Detect which cell encompasses the target text, then output its (x, y) center coordinate. 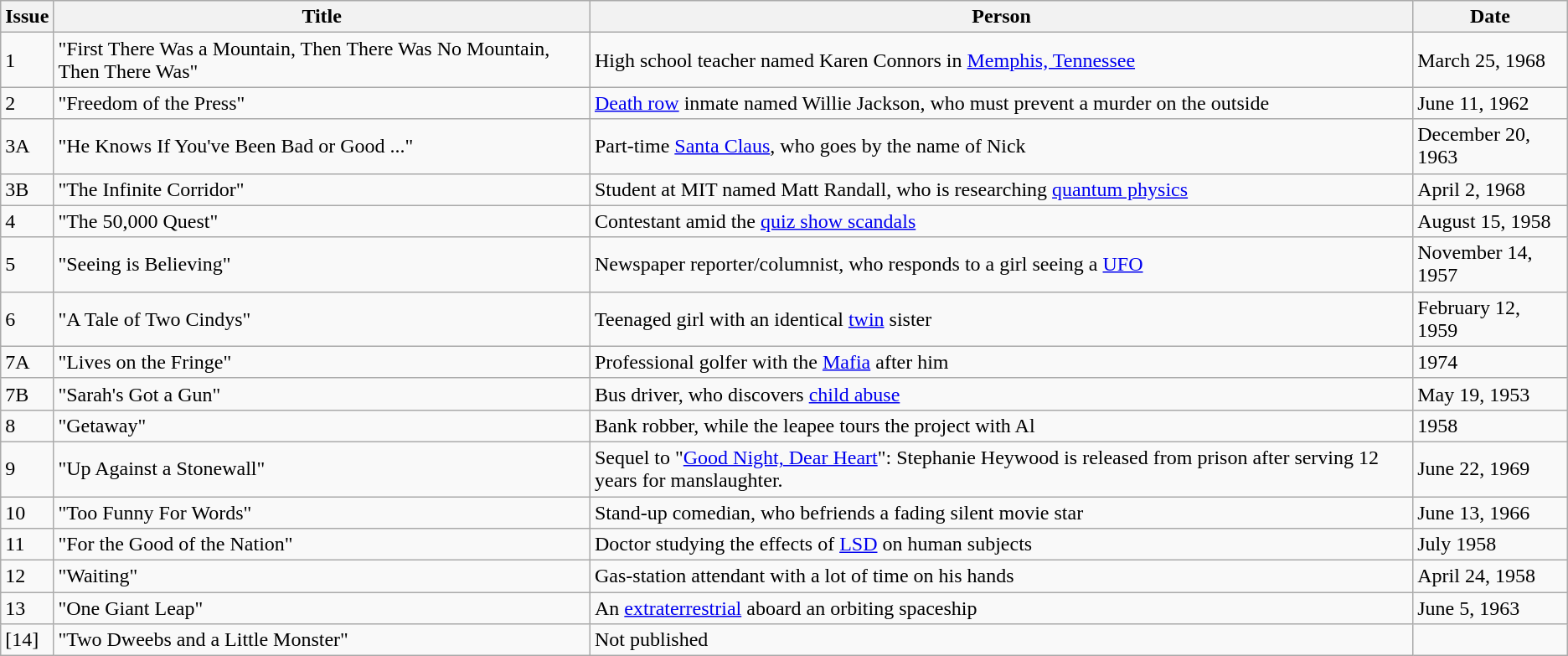
"First There Was a Mountain, Then There Was No Mountain, Then There Was" (322, 60)
"A Tale of Two Cindys" (322, 318)
Doctor studying the effects of LSD on human subjects (1001, 545)
Stand-up comedian, who befriends a fading silent movie star (1001, 512)
Issue (27, 17)
6 (27, 318)
8 (27, 426)
Part-time Santa Claus, who goes by the name of Nick (1001, 146)
"Seeing is Believing" (322, 265)
"Up Against a Stonewall" (322, 469)
13 (27, 608)
Death row inmate named Willie Jackson, who must prevent a murder on the outside (1001, 103)
"For the Good of the Nation" (322, 545)
"He Knows If You've Been Bad or Good ..." (322, 146)
"Getaway" (322, 426)
November 14, 1957 (1490, 265)
Newspaper reporter/columnist, who responds to a girl seeing a UFO (1001, 265)
10 (27, 512)
Sequel to "Good Night, Dear Heart": Stephanie Heywood is released from prison after serving 12 years for manslaughter. (1001, 469)
An extraterrestrial aboard an orbiting spaceship (1001, 608)
"Lives on the Fringe" (322, 362)
"The 50,000 Quest" (322, 221)
"The Infinite Corridor" (322, 189)
High school teacher named Karen Connors in Memphis, Tennessee (1001, 60)
"One Giant Leap" (322, 608)
Professional golfer with the Mafia after him (1001, 362)
Gas-station attendant with a lot of time on his hands (1001, 576)
Teenaged girl with an identical twin sister (1001, 318)
Contestant amid the quiz show scandals (1001, 221)
April 2, 1968 (1490, 189)
April 24, 1958 (1490, 576)
Student at MIT named Matt Randall, who is researching quantum physics (1001, 189)
"Too Funny For Words" (322, 512)
5 (27, 265)
3A (27, 146)
June 13, 1966 (1490, 512)
Person (1001, 17)
"Two Dweebs and a Little Monster" (322, 640)
7A (27, 362)
"Sarah's Got a Gun" (322, 394)
March 25, 1968 (1490, 60)
[14] (27, 640)
9 (27, 469)
"Freedom of the Press" (322, 103)
3B (27, 189)
Bus driver, who discovers child abuse (1001, 394)
1974 (1490, 362)
Date (1490, 17)
1 (27, 60)
February 12, 1959 (1490, 318)
"Waiting" (322, 576)
4 (27, 221)
June 22, 1969 (1490, 469)
2 (27, 103)
August 15, 1958 (1490, 221)
11 (27, 545)
1958 (1490, 426)
June 5, 1963 (1490, 608)
Bank robber, while the leapee tours the project with Al (1001, 426)
Not published (1001, 640)
Title (322, 17)
7B (27, 394)
June 11, 1962 (1490, 103)
12 (27, 576)
July 1958 (1490, 545)
May 19, 1953 (1490, 394)
December 20, 1963 (1490, 146)
